Detect which cell encompasses the target text, then output its (x, y) center coordinate. 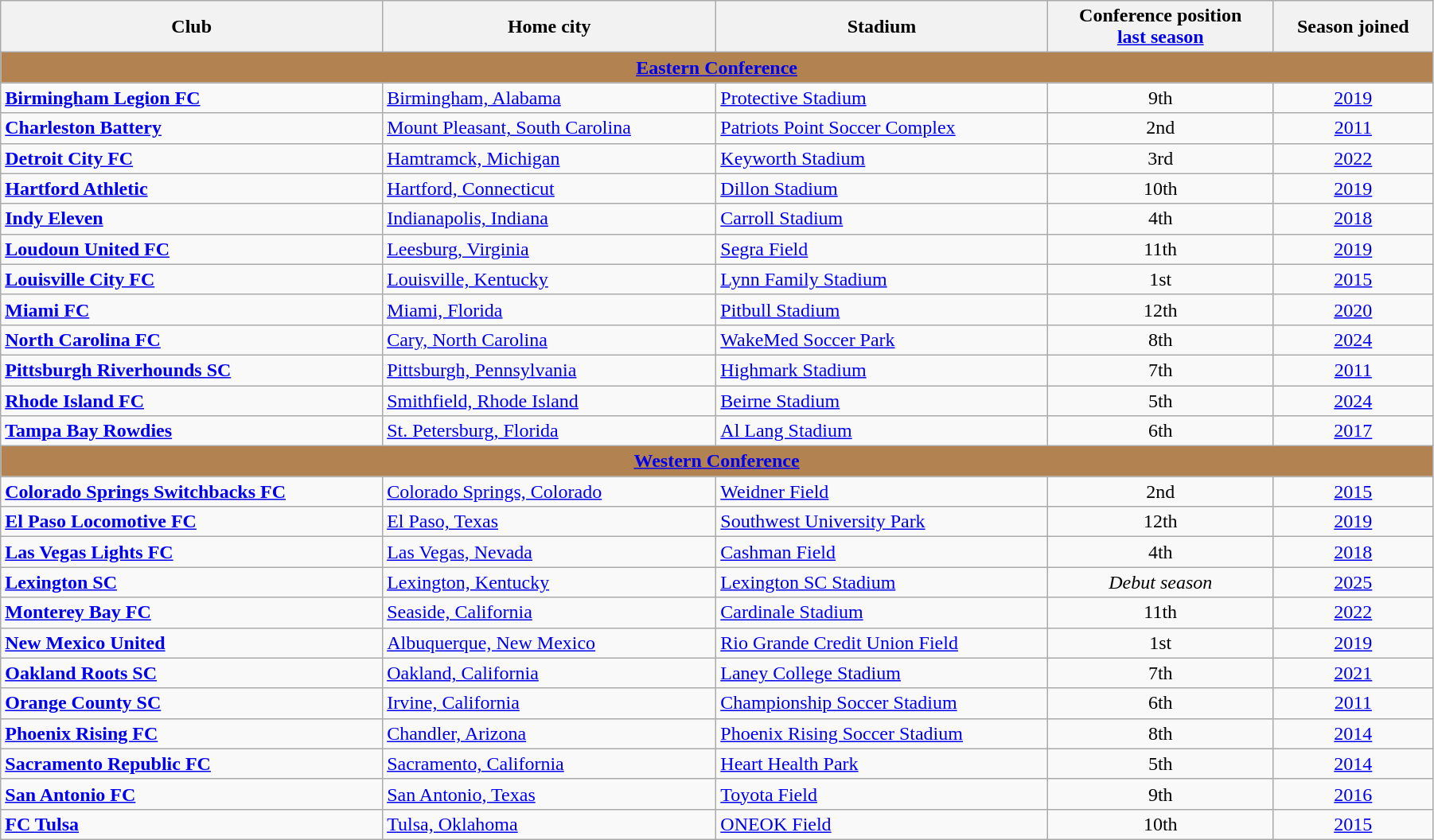
Phoenix Rising FC (192, 733)
Beirne Stadium (882, 400)
Season joined (1353, 27)
Loudoun United FC (192, 249)
Club (192, 27)
Las Vegas Lights FC (192, 552)
Birmingham, Alabama (549, 98)
Hartford, Connecticut (549, 189)
Pitbull Stadium (882, 309)
Indy Eleven (192, 219)
Lexington, Kentucky (549, 582)
Cardinale Stadium (882, 612)
San Antonio FC (192, 794)
Mount Pleasant, South Carolina (549, 128)
Cary, North Carolina (549, 340)
Western Conference (717, 461)
Irvine, California (549, 703)
Carroll Stadium (882, 219)
San Antonio, Texas (549, 794)
Toyota Field (882, 794)
WakeMed Soccer Park (882, 340)
St. Petersburg, Florida (549, 431)
Colorado Springs Switchbacks FC (192, 492)
Miami FC (192, 309)
Patriots Point Soccer Complex (882, 128)
New Mexico United (192, 643)
Indianapolis, Indiana (549, 219)
Weidner Field (882, 492)
Heart Health Park (882, 764)
Louisville City FC (192, 279)
Lexington SC (192, 582)
Rio Grande Credit Union Field (882, 643)
Home city (549, 27)
Miami, Florida (549, 309)
Hartford Athletic (192, 189)
2016 (1353, 794)
Highmark Stadium (882, 370)
Albuquerque, New Mexico (549, 643)
Rhode Island FC (192, 400)
Las Vegas, Nevada (549, 552)
El Paso, Texas (549, 522)
Sacramento, California (549, 764)
Keyworth Stadium (882, 158)
Detroit City FC (192, 158)
Championship Soccer Stadium (882, 703)
Chandler, Arizona (549, 733)
Laney College Stadium (882, 673)
Pittsburgh, Pennsylvania (549, 370)
Louisville, Kentucky (549, 279)
Debut season (1160, 582)
Colorado Springs, Colorado (549, 492)
Smithfield, Rhode Island (549, 400)
Orange County SC (192, 703)
Phoenix Rising Soccer Stadium (882, 733)
2020 (1353, 309)
2017 (1353, 431)
Southwest University Park (882, 522)
El Paso Locomotive FC (192, 522)
3rd (1160, 158)
Protective Stadium (882, 98)
Pittsburgh Riverhounds SC (192, 370)
2021 (1353, 673)
Stadium (882, 27)
Monterey Bay FC (192, 612)
Conference positionlast season (1160, 27)
Oakland Roots SC (192, 673)
Sacramento Republic FC (192, 764)
Charleston Battery (192, 128)
Segra Field (882, 249)
Leesburg, Virginia (549, 249)
Hamtramck, Michigan (549, 158)
Cashman Field (882, 552)
Oakland, California (549, 673)
Tampa Bay Rowdies (192, 431)
Seaside, California (549, 612)
Lynn Family Stadium (882, 279)
Birmingham Legion FC (192, 98)
Tulsa, Oklahoma (549, 824)
FC Tulsa (192, 824)
Lexington SC Stadium (882, 582)
Dillon Stadium (882, 189)
North Carolina FC (192, 340)
2025 (1353, 582)
Al Lang Stadium (882, 431)
ONEOK Field (882, 824)
Eastern Conference (717, 68)
